Return the [X, Y] coordinate for the center point of the cell that contains the specified text.  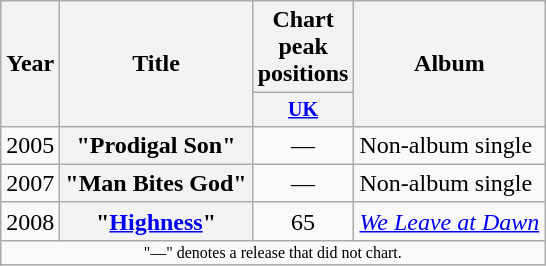
"Man Bites God" [156, 183]
Chart peak positions [303, 47]
2007 [30, 183]
Title [156, 64]
2005 [30, 145]
Year [30, 64]
2008 [30, 221]
Album [450, 64]
We Leave at Dawn [450, 221]
"Highness" [156, 221]
"—" denotes a release that did not chart. [273, 252]
UK [303, 110]
"Prodigal Son" [156, 145]
65 [303, 221]
